Search for the cell housing the specified text and yield its [X, Y] center coordinate. 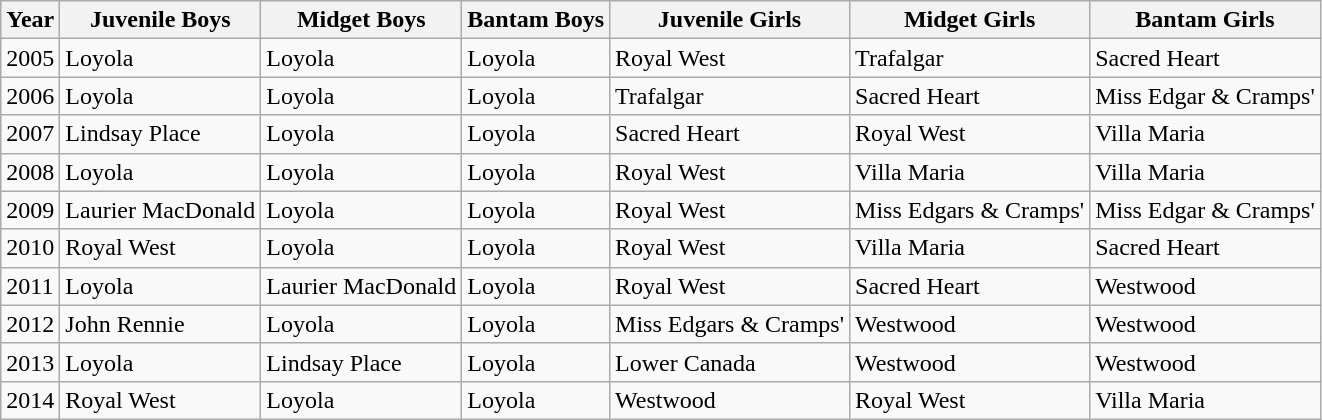
2005 [30, 58]
Bantam Boys [536, 20]
John Rennie [160, 324]
Lower Canada [730, 362]
Midget Girls [970, 20]
Midget Boys [362, 20]
Bantam Girls [1206, 20]
2010 [30, 248]
2006 [30, 96]
Year [30, 20]
2007 [30, 134]
2012 [30, 324]
2009 [30, 210]
2013 [30, 362]
2011 [30, 286]
Juvenile Boys [160, 20]
2014 [30, 400]
Juvenile Girls [730, 20]
2008 [30, 172]
